Determine the [x, y] coordinate at the center of the cell enclosing the given text.  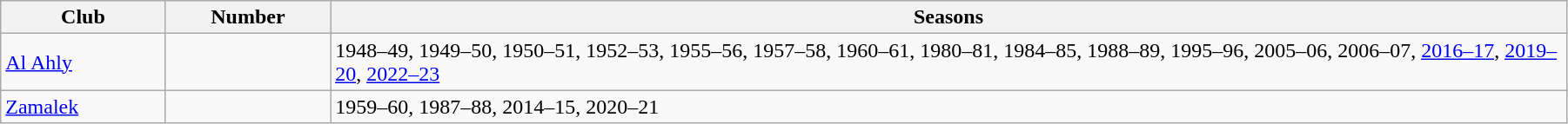
Zamalek [84, 107]
1959–60, 1987–88, 2014–15, 2020–21 [948, 107]
Club [84, 17]
Al Ahly [84, 62]
Number [247, 17]
Seasons [948, 17]
1948–49, 1949–50, 1950–51, 1952–53, 1955–56, 1957–58, 1960–61, 1980–81, 1984–85, 1988–89, 1995–96, 2005–06, 2006–07, 2016–17, 2019–20, 2022–23 [948, 62]
